Determine the (x, y) coordinate at the center of the cell enclosing the given text.  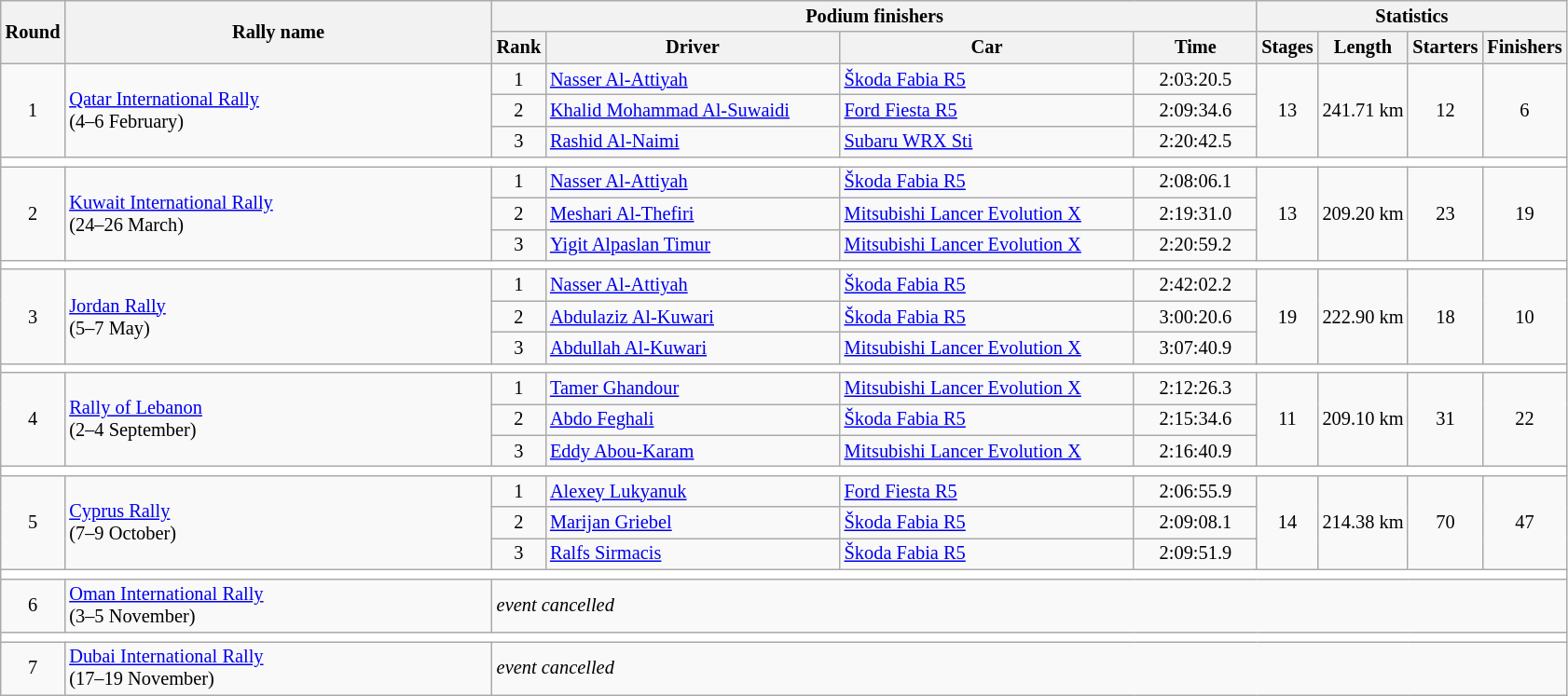
Dubai International Rally(17–19 November) (278, 668)
222.90 km (1363, 317)
Khalid Mohammad Al-Suwaidi (693, 110)
31 (1445, 419)
Oman International Rally(3–5 November) (278, 606)
Round (34, 32)
Driver (693, 48)
14 (1286, 522)
2:20:42.5 (1195, 142)
3:07:40.9 (1195, 348)
4 (34, 419)
Length (1363, 48)
18 (1445, 317)
Statistics (1411, 16)
Eddy Abou-Karam (693, 451)
2:06:55.9 (1195, 491)
2:12:26.3 (1195, 389)
241.71 km (1363, 110)
47 (1524, 522)
23 (1445, 212)
Rally of Lebanon(2–4 September) (278, 419)
10 (1524, 317)
Finishers (1524, 48)
22 (1524, 419)
2:20:59.2 (1195, 245)
Abdulaziz Al-Kuwari (693, 317)
Meshari Al-Thefiri (693, 213)
Car (987, 48)
Time (1195, 48)
Starters (1445, 48)
2:09:08.1 (1195, 523)
Alexey Lukyanuk (693, 491)
11 (1286, 419)
Cyprus Rally(7–9 October) (278, 522)
12 (1445, 110)
214.38 km (1363, 522)
Rashid Al-Naimi (693, 142)
2:08:06.1 (1195, 182)
Tamer Ghandour (693, 389)
2:03:20.5 (1195, 79)
Qatar International Rally(4–6 February) (278, 110)
2:15:34.6 (1195, 419)
2:19:31.0 (1195, 213)
Ralfs Sirmacis (693, 553)
Subaru WRX Sti (987, 142)
Rally name (278, 32)
209.10 km (1363, 419)
2:09:34.6 (1195, 110)
2:16:40.9 (1195, 451)
5 (34, 522)
Marijan Griebel (693, 523)
70 (1445, 522)
Podium finishers (874, 16)
Rank (518, 48)
2:09:51.9 (1195, 553)
209.20 km (1363, 212)
Stages (1286, 48)
7 (34, 668)
Jordan Rally(5–7 May) (278, 317)
Kuwait International Rally(24–26 March) (278, 212)
Yigit Alpaslan Timur (693, 245)
Abdullah Al-Kuwari (693, 348)
3:00:20.6 (1195, 317)
2:42:02.2 (1195, 285)
Abdo Feghali (693, 419)
